Return the [X, Y] coordinate for the center point of the cell that contains the specified text.  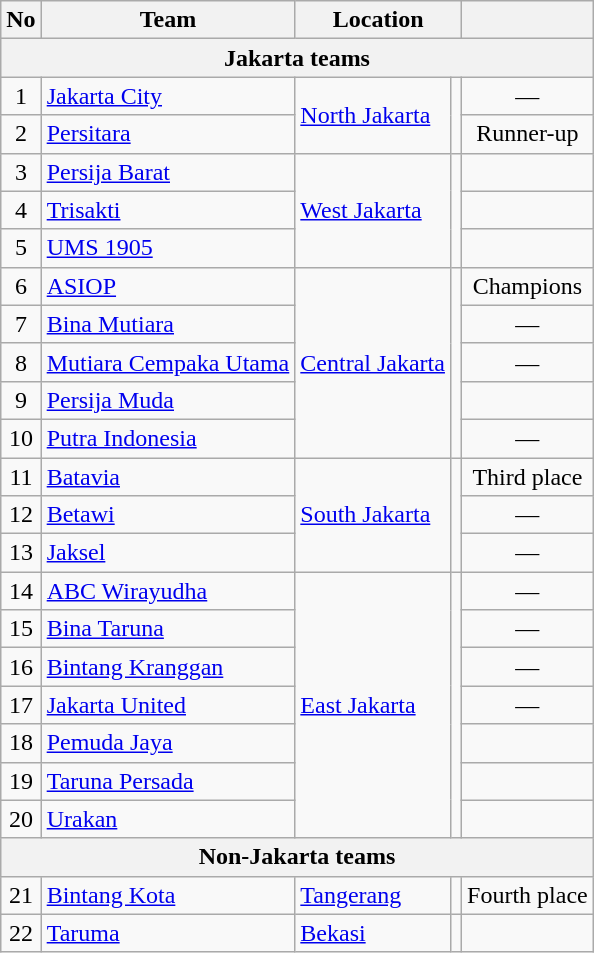
Runner-up [528, 134]
22 [21, 933]
Taruma [168, 933]
Mutiara Cempaka Utama [168, 362]
Persija Muda [168, 400]
6 [21, 286]
Champions [528, 286]
UMS 1905 [168, 248]
Trisakti [168, 210]
Jaksel [168, 553]
11 [21, 477]
Putra Indonesia [168, 438]
Persija Barat [168, 172]
Bintang Kota [168, 895]
Bina Taruna [168, 629]
ABC Wirayudha [168, 591]
17 [21, 705]
4 [21, 210]
Urakan [168, 819]
Bintang Kranggan [168, 667]
15 [21, 629]
9 [21, 400]
East Jakarta [373, 705]
No [21, 20]
Non-Jakarta teams [297, 857]
3 [21, 172]
5 [21, 248]
Jakarta United [168, 705]
19 [21, 781]
Central Jakarta [373, 362]
13 [21, 553]
21 [21, 895]
14 [21, 591]
Location [378, 20]
8 [21, 362]
Taruna Persada [168, 781]
Persitara [168, 134]
Bekasi [373, 933]
Team [168, 20]
16 [21, 667]
10 [21, 438]
2 [21, 134]
Batavia [168, 477]
North Jakarta [373, 115]
Pemuda Jaya [168, 743]
7 [21, 324]
Third place [528, 477]
West Jakarta [373, 210]
Tangerang [373, 895]
12 [21, 515]
20 [21, 819]
Jakarta teams [297, 58]
ASIOP [168, 286]
18 [21, 743]
Bina Mutiara [168, 324]
Betawi [168, 515]
Jakarta City [168, 96]
1 [21, 96]
South Jakarta [373, 515]
Fourth place [528, 895]
